Find where the given text appears and provide that cell's center as (X, Y) coordinate. 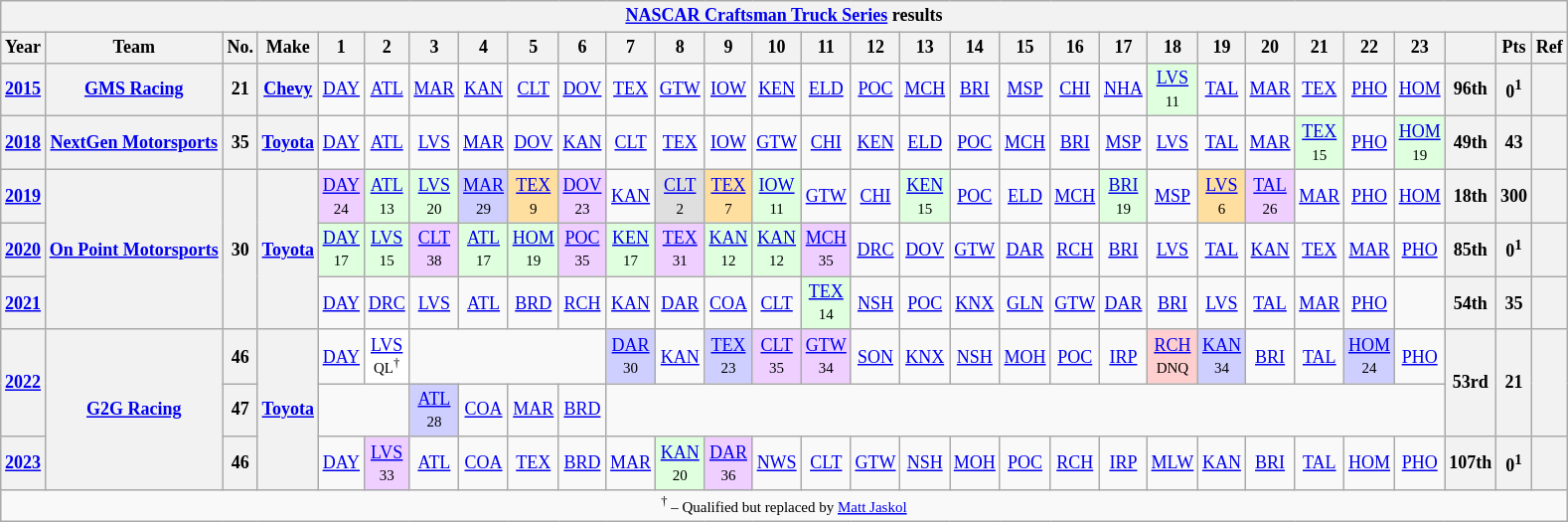
16 (1075, 48)
ATL13 (387, 196)
NextGen Motorsports (133, 143)
18th (1471, 196)
12 (875, 48)
RCHDNQ (1173, 356)
2 (387, 48)
85th (1471, 250)
2019 (24, 196)
POC35 (582, 250)
KEN15 (925, 196)
NHA (1124, 89)
17 (1124, 48)
DOV23 (582, 196)
TEX23 (728, 356)
Make (288, 48)
MCH35 (826, 250)
53rd (1471, 383)
LVS11 (1173, 89)
ATL17 (484, 250)
TEX14 (826, 303)
4 (484, 48)
3 (434, 48)
DAR36 (728, 463)
GLN (1025, 303)
22 (1369, 48)
Year (24, 48)
6 (582, 48)
MAR29 (484, 196)
8 (680, 48)
LVS15 (387, 250)
2020 (24, 250)
Pts (1514, 48)
2015 (24, 89)
NASCAR Craftsman Truck Series results (784, 16)
DAR30 (631, 356)
10 (777, 48)
SON (875, 356)
13 (925, 48)
30 (240, 249)
IOW11 (777, 196)
Ref (1549, 48)
96th (1471, 89)
2022 (24, 383)
No. (240, 48)
TEX9 (533, 196)
Chevy (288, 89)
300 (1514, 196)
LVS33 (387, 463)
47 (240, 411)
ATL28 (434, 411)
5 (533, 48)
2023 (24, 463)
TEX7 (728, 196)
LVS6 (1222, 196)
TAL26 (1270, 196)
7 (631, 48)
KAN20 (680, 463)
1 (341, 48)
20 (1270, 48)
TEX15 (1320, 143)
KAN34 (1222, 356)
BRI19 (1124, 196)
14 (976, 48)
GTW34 (826, 356)
LVSQL† (387, 356)
19 (1222, 48)
GMS Racing (133, 89)
49th (1471, 143)
18 (1173, 48)
9 (728, 48)
2021 (24, 303)
HOM24 (1369, 356)
Team (133, 48)
11 (826, 48)
15 (1025, 48)
On Point Motorsports (133, 249)
† – Qualified but replaced by Matt Jaskol (784, 506)
NWS (777, 463)
43 (1514, 143)
23 (1419, 48)
CLT2 (680, 196)
KEN17 (631, 250)
54th (1471, 303)
2018 (24, 143)
TEX31 (680, 250)
DAY17 (341, 250)
CLT35 (777, 356)
DAY24 (341, 196)
MLW (1173, 463)
107th (1471, 463)
LVS20 (434, 196)
CLT38 (434, 250)
G2G Racing (133, 410)
